Find where the given text appears and provide that cell's center as (x, y) coordinate. 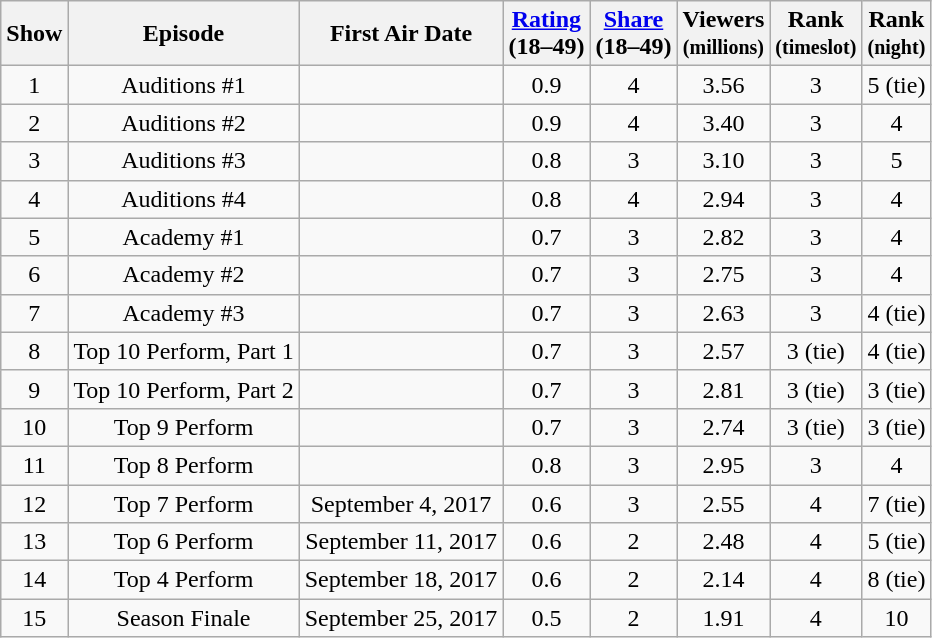
Academy #1 (184, 237)
September 25, 2017 (401, 618)
September 11, 2017 (401, 542)
3.56 (724, 85)
Auditions #3 (184, 161)
Share(18–49) (634, 34)
Rank(timeslot) (816, 34)
2.81 (724, 389)
7 (34, 313)
Auditions #4 (184, 199)
2.94 (724, 199)
8 (tie) (896, 580)
3.10 (724, 161)
Academy #3 (184, 313)
12 (34, 503)
Top 9 Perform (184, 427)
2.82 (724, 237)
7 (tie) (896, 503)
2.55 (724, 503)
Rank(night) (896, 34)
2.63 (724, 313)
First Air Date (401, 34)
Academy #2 (184, 275)
Viewers(millions) (724, 34)
September 4, 2017 (401, 503)
Top 7 Perform (184, 503)
Top 4 Perform (184, 580)
Episode (184, 34)
15 (34, 618)
8 (34, 351)
2.74 (724, 427)
11 (34, 465)
Show (34, 34)
Top 6 Perform (184, 542)
0.5 (546, 618)
2.48 (724, 542)
2.14 (724, 580)
September 18, 2017 (401, 580)
Top 10 Perform, Part 1 (184, 351)
9 (34, 389)
Auditions #1 (184, 85)
3.40 (724, 123)
Auditions #2 (184, 123)
1.91 (724, 618)
2.57 (724, 351)
Season Finale (184, 618)
Rating(18–49) (546, 34)
14 (34, 580)
2.75 (724, 275)
1 (34, 85)
13 (34, 542)
Top 10 Perform, Part 2 (184, 389)
6 (34, 275)
2.95 (724, 465)
Top 8 Perform (184, 465)
